Return the [X, Y] coordinate for the center point of the cell that contains the specified text.  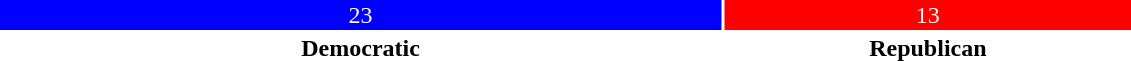
23 [360, 15]
13 [928, 15]
